For the text-containing cell, return its midpoint in (x, y) coordinate format. 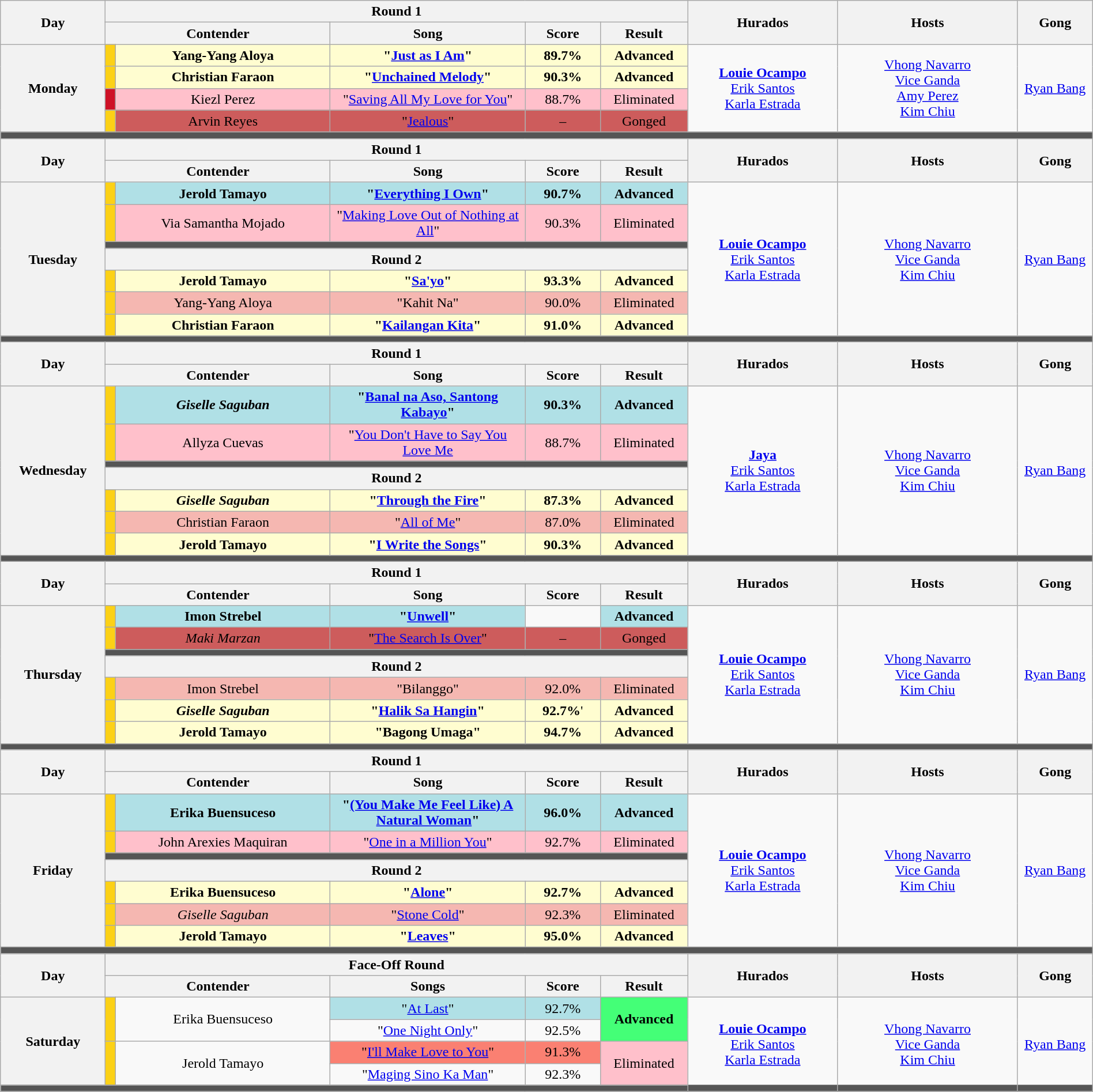
Maki Marzan (223, 638)
Saturday (53, 1041)
"(You Make Me Feel Like) A Natural Woman" (428, 813)
90.7% (563, 193)
"Kailangan Kita" (428, 325)
Kiezl Perez (223, 99)
"Bagong Umaga" (428, 732)
89.7% (563, 55)
Wednesday (53, 470)
91.0% (563, 325)
91.3% (563, 1052)
"Jealous" (428, 121)
Face-Off Round (397, 965)
Songs (428, 987)
96.0% (563, 813)
"Alone" (428, 892)
"Halik Sa Hangin" (428, 711)
87.0% (563, 522)
"Maging Sino Ka Man" (428, 1074)
87.3% (563, 500)
93.3% (563, 281)
"Leaves" (428, 936)
"I'll Make Love to You" (428, 1052)
John Arexies Maquiran (223, 842)
"Through the Fire" (428, 500)
Thursday (53, 674)
Friday (53, 870)
Allyza Cuevas (223, 443)
"One in a Million You" (428, 842)
"Banal na Aso, Santong Kabayo" (428, 405)
Tuesday (53, 259)
"Kahit Na" (428, 303)
JayaErik SantosKarla Estrada (763, 470)
Arvin Reyes (223, 121)
"All of Me" (428, 522)
"Just as I Am" (428, 55)
92.0% (563, 689)
"Stone Cold" (428, 915)
90.0% (563, 303)
"Unwell" (428, 617)
"Saving All My Love for You" (428, 99)
"Unchained Melody" (428, 77)
"The Search Is Over" (428, 638)
"Sa'yo" (428, 281)
95.0% (563, 936)
"I Write the Songs" (428, 544)
92.7%' (563, 711)
"Everything I Own" (428, 193)
92.5% (563, 1030)
Vhong NavarroVice GandaAmy PerezKim Chiu (928, 88)
"Bilanggo" (428, 689)
94.7% (563, 732)
"At Last" (428, 1008)
Via Samantha Mojado (223, 222)
"You Don't Have to Say You Love Me (428, 443)
"One Night Only" (428, 1030)
"Making Love Out of Nothing at All" (428, 222)
Monday (53, 88)
